From the cell containing the given text, extract its center point as (x, y) coordinate. 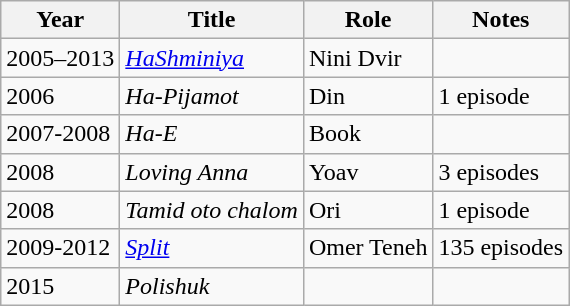
Title (212, 20)
Yoav (368, 172)
Year (60, 20)
Role (368, 20)
Notes (501, 20)
Ha-Pijamot (212, 96)
Split (212, 248)
2005–2013 (60, 58)
135 episodes (501, 248)
Nini Dvir (368, 58)
Ori (368, 210)
Tamid oto chalom (212, 210)
3 episodes (501, 172)
2009-2012 (60, 248)
Din (368, 96)
Omer Teneh (368, 248)
HaShminiya (212, 58)
Book (368, 134)
Ha-E (212, 134)
2006 (60, 96)
2015 (60, 286)
2007-2008 (60, 134)
Polishuk (212, 286)
Loving Anna (212, 172)
